Scan for the cell matching the given text and deliver its [X, Y] coordinate at center. 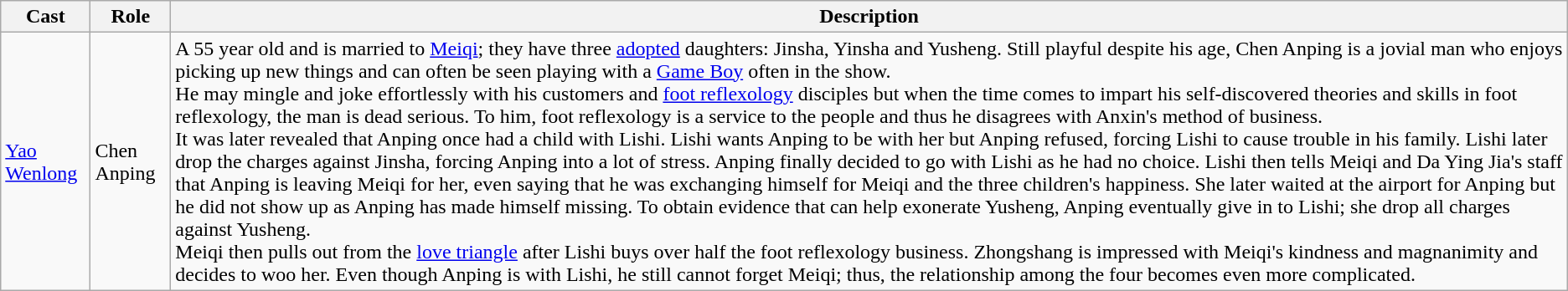
Description [869, 17]
Chen Anping [131, 161]
Cast [45, 17]
Role [131, 17]
Yao Wenlong [45, 161]
